Output the [x, y] coordinate of the center of the cell containing the given text.  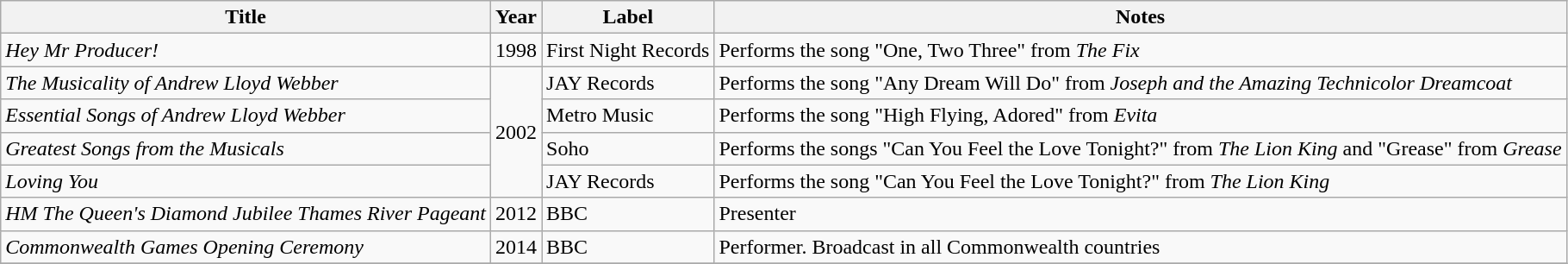
Performs the song "Can You Feel the Love Tonight?" from The Lion King [1141, 181]
HM The Queen's Diamond Jubilee Thames River Pageant [246, 214]
Title [246, 17]
1998 [517, 50]
Performer. Broadcast in all Commonwealth countries [1141, 247]
2002 [517, 132]
The Musicality of Andrew Lloyd Webber [246, 83]
Performs the song "One, Two Three" from The Fix [1141, 50]
2012 [517, 214]
Loving You [246, 181]
Performs the song "High Flying, Adored" from Evita [1141, 116]
First Night Records [628, 50]
Metro Music [628, 116]
Label [628, 17]
Soho [628, 148]
Notes [1141, 17]
Performs the songs "Can You Feel the Love Tonight?" from The Lion King and "Grease" from Grease [1141, 148]
Year [517, 17]
Performs the song "Any Dream Will Do" from Joseph and the Amazing Technicolor Dreamcoat [1141, 83]
Greatest Songs from the Musicals [246, 148]
Commonwealth Games Opening Ceremony [246, 247]
2014 [517, 247]
Presenter [1141, 214]
Essential Songs of Andrew Lloyd Webber [246, 116]
Hey Mr Producer! [246, 50]
